Detect which cell encompasses the target text, then output its [x, y] center coordinate. 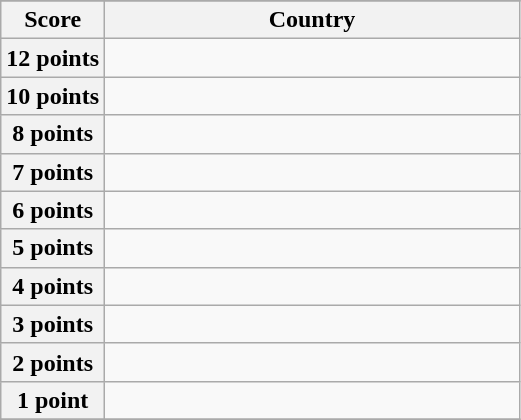
6 points [53, 210]
8 points [53, 134]
3 points [53, 324]
5 points [53, 248]
12 points [53, 58]
10 points [53, 96]
2 points [53, 362]
4 points [53, 286]
7 points [53, 172]
Score [53, 20]
1 point [53, 400]
Country [312, 20]
